Locate the cell with the specified text and output its (x, y) center coordinate. 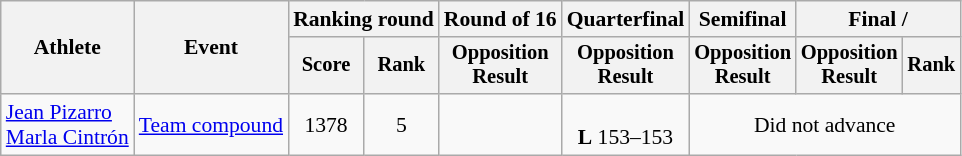
1378 (326, 124)
Event (211, 48)
Athlete (68, 48)
Round of 16 (500, 19)
Jean PizarroMarla Cintrón (68, 124)
5 (402, 124)
Quarterfinal (626, 19)
Score (326, 66)
L 153–153 (626, 124)
Final / (878, 19)
Ranking round (364, 19)
Team compound (211, 124)
Semifinal (742, 19)
Did not advance (824, 124)
